Detect which cell encompasses the target text, then output its [x, y] center coordinate. 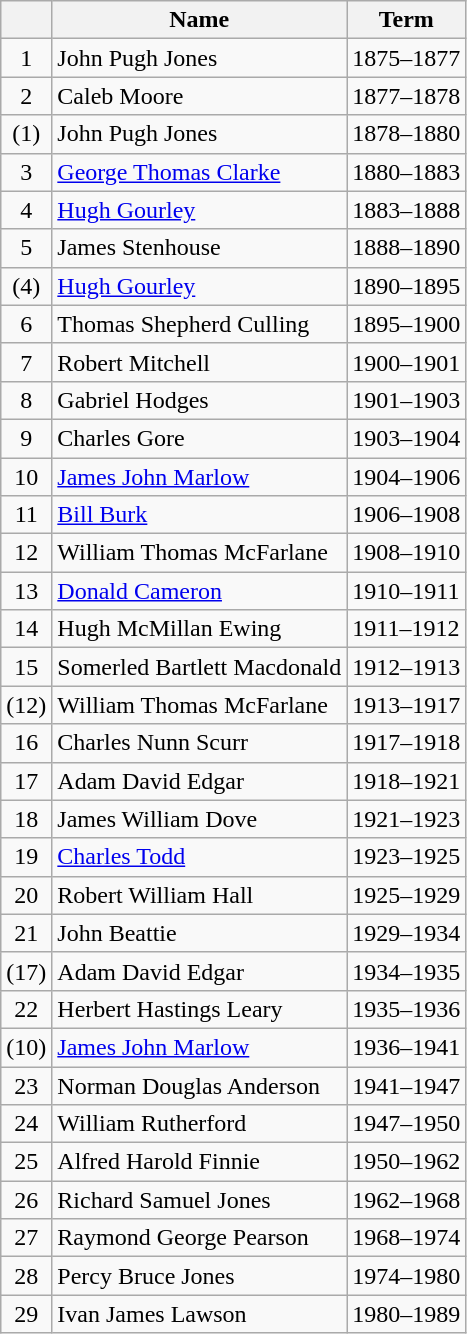
6 [26, 324]
1906–1908 [406, 515]
1908–1910 [406, 553]
1 [26, 58]
7 [26, 362]
Charles Nunn Scurr [200, 743]
14 [26, 629]
1890–1895 [406, 286]
1910–1911 [406, 591]
James William Dove [200, 819]
Herbert Hastings Leary [200, 1009]
Percy Bruce Jones [200, 1276]
Term [406, 20]
1921–1923 [406, 819]
1878–1880 [406, 134]
Bill Burk [200, 515]
Donald Cameron [200, 591]
(4) [26, 286]
1913–1917 [406, 705]
1941–1947 [406, 1085]
25 [26, 1162]
1936–1941 [406, 1047]
(10) [26, 1047]
1962–1968 [406, 1200]
1875–1877 [406, 58]
20 [26, 895]
1888–1890 [406, 248]
Thomas Shepherd Culling [200, 324]
Caleb Moore [200, 96]
George Thomas Clarke [200, 172]
(1) [26, 134]
1929–1934 [406, 933]
28 [26, 1276]
1950–1962 [406, 1162]
1883–1888 [406, 210]
Raymond George Pearson [200, 1238]
17 [26, 781]
Alfred Harold Finnie [200, 1162]
1880–1883 [406, 172]
8 [26, 400]
Ivan James Lawson [200, 1314]
1900–1901 [406, 362]
1911–1912 [406, 629]
23 [26, 1085]
26 [26, 1200]
13 [26, 591]
5 [26, 248]
William Rutherford [200, 1124]
18 [26, 819]
27 [26, 1238]
9 [26, 438]
1912–1913 [406, 667]
1935–1936 [406, 1009]
Charles Gore [200, 438]
1918–1921 [406, 781]
1934–1935 [406, 971]
10 [26, 477]
1917–1918 [406, 743]
21 [26, 933]
4 [26, 210]
29 [26, 1314]
24 [26, 1124]
Name [200, 20]
15 [26, 667]
11 [26, 515]
Gabriel Hodges [200, 400]
16 [26, 743]
Hugh McMillan Ewing [200, 629]
1903–1904 [406, 438]
1923–1925 [406, 857]
1968–1974 [406, 1238]
Robert William Hall [200, 895]
1901–1903 [406, 400]
1947–1950 [406, 1124]
Robert Mitchell [200, 362]
Norman Douglas Anderson [200, 1085]
(12) [26, 705]
3 [26, 172]
1877–1878 [406, 96]
(17) [26, 971]
Charles Todd [200, 857]
James Stenhouse [200, 248]
1974–1980 [406, 1276]
1980–1989 [406, 1314]
Richard Samuel Jones [200, 1200]
2 [26, 96]
12 [26, 553]
19 [26, 857]
1925–1929 [406, 895]
John Beattie [200, 933]
22 [26, 1009]
1895–1900 [406, 324]
1904–1906 [406, 477]
Somerled Bartlett Macdonald [200, 667]
